Pinpoint the cell where the given text exists, returning its [X, Y] midpoint coordinate. 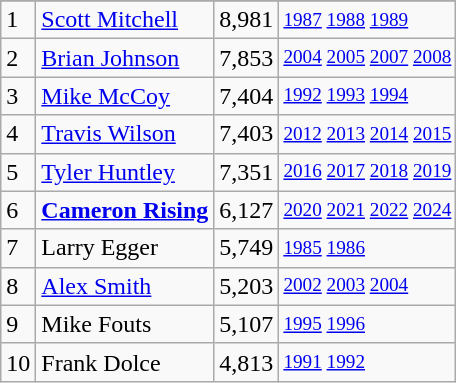
4,813 [246, 362]
5,749 [246, 248]
1985 1986 [368, 248]
7,403 [246, 134]
5 [18, 172]
7,404 [246, 96]
1987 1988 1989 [368, 20]
2002 2003 2004 [368, 286]
2004 2005 2007 2008 [368, 58]
Brian Johnson [125, 58]
1992 1993 1994 [368, 96]
2 [18, 58]
3 [18, 96]
6 [18, 210]
7,351 [246, 172]
1991 1992 [368, 362]
1995 1996 [368, 324]
2016 2017 2018 2019 [368, 172]
Mike McCoy [125, 96]
5,107 [246, 324]
9 [18, 324]
4 [18, 134]
5,203 [246, 286]
Larry Egger [125, 248]
8 [18, 286]
Frank Dolce [125, 362]
Cameron Rising [125, 210]
7,853 [246, 58]
Tyler Huntley [125, 172]
2020 2021 2022 2024 [368, 210]
1 [18, 20]
Travis Wilson [125, 134]
Mike Fouts [125, 324]
Alex Smith [125, 286]
8,981 [246, 20]
10 [18, 362]
6,127 [246, 210]
2012 2013 2014 2015 [368, 134]
Scott Mitchell [125, 20]
7 [18, 248]
